Provide the (x, y) coordinate of the cell's center where the given text is located.  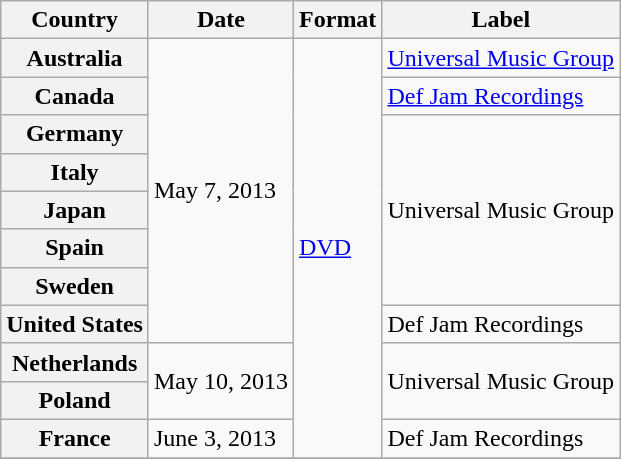
June 3, 2013 (220, 438)
United States (75, 324)
Label (501, 20)
Country (75, 20)
Format (338, 20)
Spain (75, 248)
Date (220, 20)
Netherlands (75, 362)
Japan (75, 210)
Australia (75, 58)
Poland (75, 400)
DVD (338, 248)
France (75, 438)
Germany (75, 134)
Italy (75, 172)
Sweden (75, 286)
May 10, 2013 (220, 381)
Canada (75, 96)
May 7, 2013 (220, 191)
